Search for the cell housing the specified text and yield its [X, Y] center coordinate. 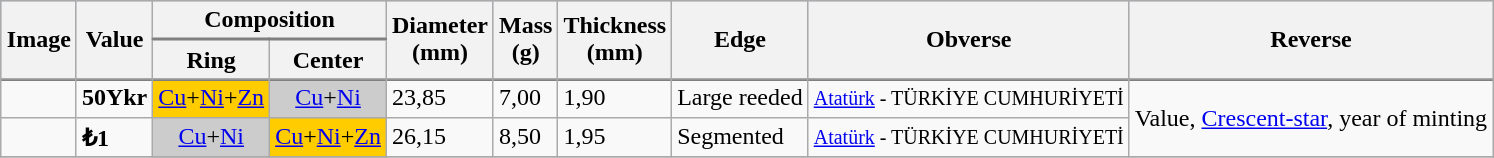
Large reeded [740, 98]
Reverse [1310, 40]
Diameter(mm) [440, 40]
23,85 [440, 98]
₺1 [114, 137]
Value, Crescent-star, year of minting [1310, 118]
Thickness(mm) [615, 40]
Obverse [968, 40]
Segmented [740, 137]
Center [328, 60]
Ring [212, 60]
Composition [270, 20]
1,95 [615, 137]
26,15 [440, 137]
7,00 [525, 98]
8,50 [525, 137]
Image [38, 40]
50Ykr [114, 98]
Mass(g) [525, 40]
Value [114, 40]
1,90 [615, 98]
Edge [740, 40]
